Pinpoint the cell where the given text exists, returning its (X, Y) midpoint coordinate. 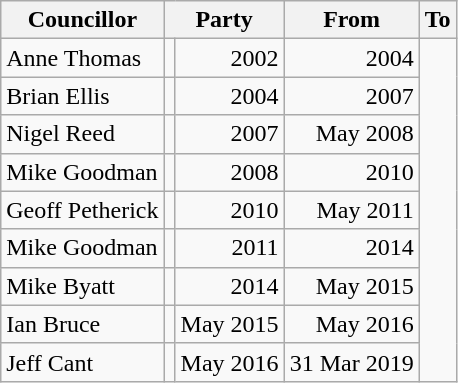
Anne Thomas (82, 58)
To (438, 20)
May 2008 (352, 134)
Nigel Reed (82, 134)
Mike Byatt (82, 286)
From (352, 20)
2011 (230, 248)
May 2011 (352, 210)
31 Mar 2019 (352, 362)
Geoff Petherick (82, 210)
2008 (230, 172)
Jeff Cant (82, 362)
Councillor (82, 20)
Party (224, 20)
Brian Ellis (82, 96)
2002 (230, 58)
Ian Bruce (82, 324)
